From the cell containing the given text, extract its center point as (x, y) coordinate. 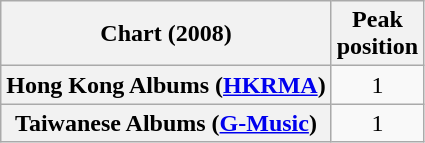
Hong Kong Albums (HKRMA) (166, 85)
Chart (2008) (166, 34)
Taiwanese Albums (G-Music) (166, 123)
Peakposition (377, 34)
